Locate the cell with the specified text and output its [x, y] center coordinate. 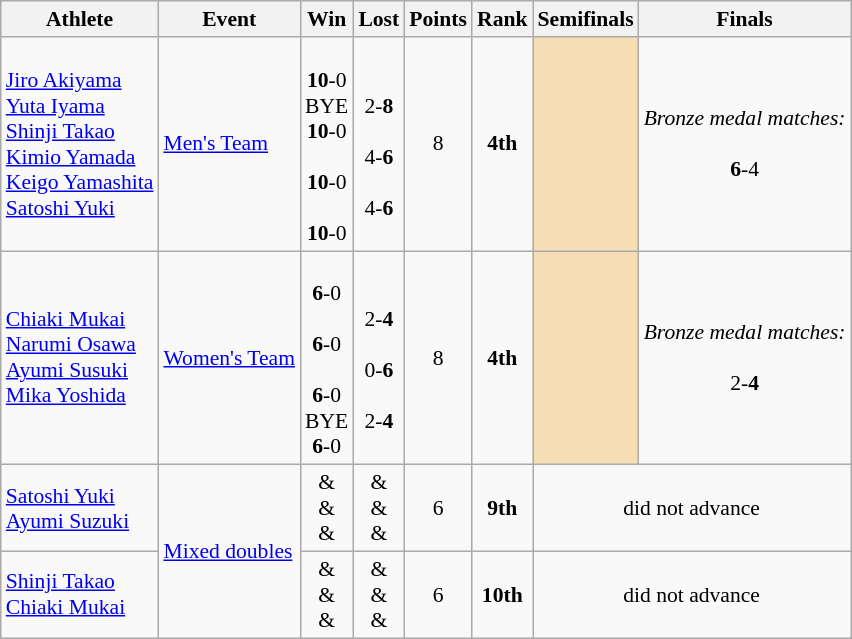
10-0BYE10-010-010-0 [326, 144]
Mixed doubles [229, 552]
Rank [502, 19]
10th [502, 596]
2-40-62-4 [378, 358]
Shinji TakaoChiaki Mukai [80, 596]
Satoshi YukiAyumi Suzuki [80, 508]
Finals [745, 19]
Athlete [80, 19]
Women's Team [229, 358]
Semifinals [586, 19]
2-84-64-6 [378, 144]
Jiro AkiyamaYuta IyamaShinji TakaoKimio YamadaKeigo YamashitaSatoshi Yuki [80, 144]
Points [438, 19]
Lost [378, 19]
Chiaki MukaiNarumi OsawaAyumi SusukiMika Yoshida [80, 358]
Bronze medal matches:2-4 [745, 358]
9th [502, 508]
Win [326, 19]
Event [229, 19]
Men's Team [229, 144]
Bronze medal matches:6-4 [745, 144]
6-06-06-0BYE6-0 [326, 358]
